For the text-containing cell, return its midpoint in (X, Y) coordinate format. 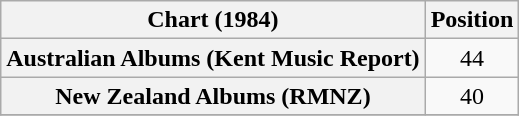
New Zealand Albums (RMNZ) (213, 96)
Chart (1984) (213, 20)
Australian Albums (Kent Music Report) (213, 58)
Position (472, 20)
44 (472, 58)
40 (472, 96)
